Output the [X, Y] coordinate of the center of the cell containing the given text.  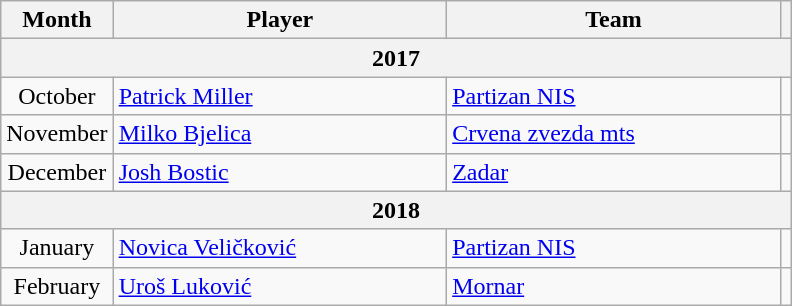
Uroš Luković [280, 286]
February [57, 286]
Player [280, 20]
Josh Bostic [280, 172]
Mornar [614, 286]
November [57, 134]
Novica Veličković [280, 248]
2018 [396, 210]
December [57, 172]
2017 [396, 58]
January [57, 248]
Zadar [614, 172]
Crvena zvezda mts [614, 134]
October [57, 96]
Team [614, 20]
Patrick Miller [280, 96]
Month [57, 20]
Milko Bjelica [280, 134]
